Return the [X, Y] coordinate for the center point of the cell that contains the specified text.  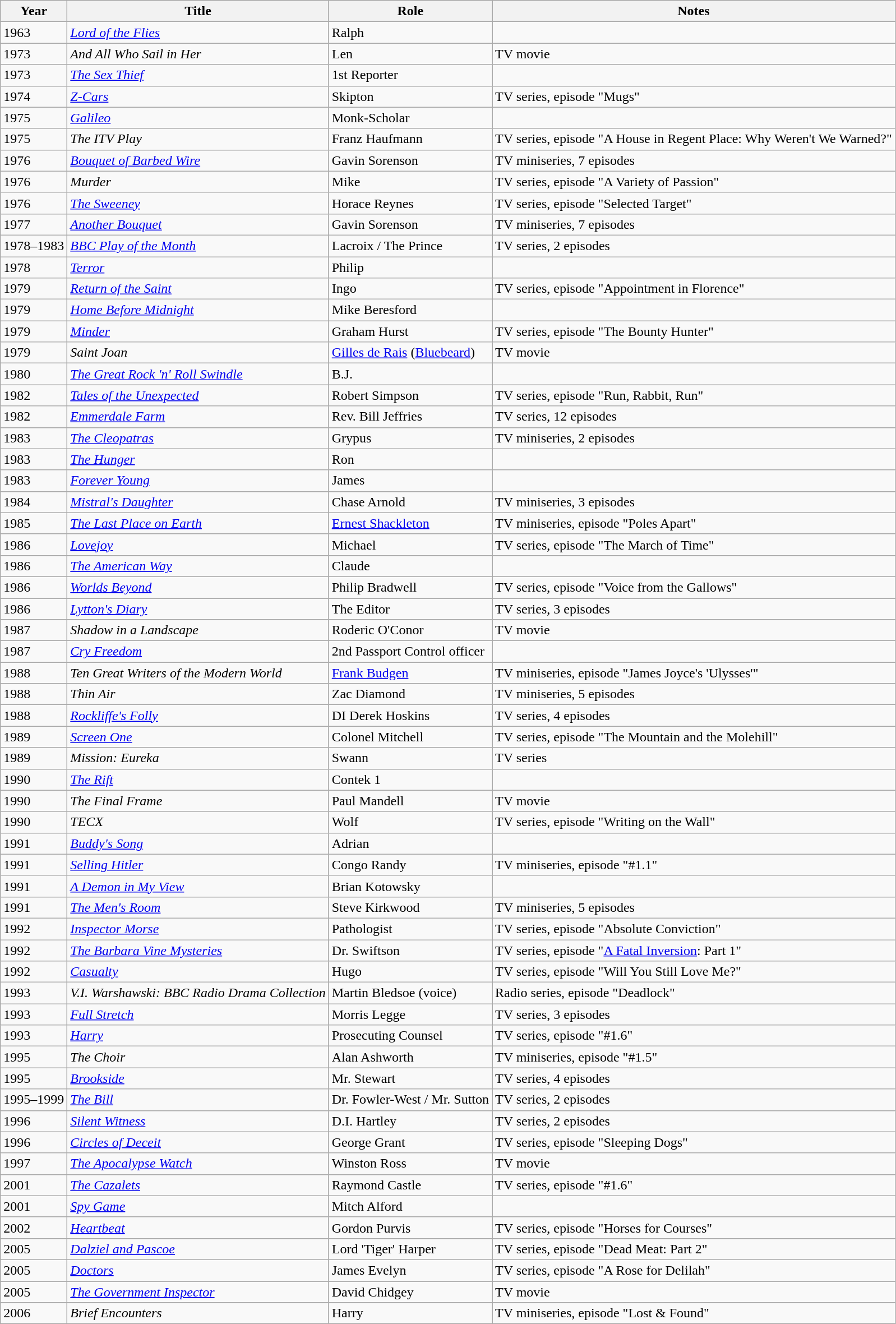
Robert Simpson [410, 395]
The ITV Play [198, 139]
Dr. Fowler-West / Mr. Sutton [410, 1100]
Lovejoy [198, 545]
The Government Inspector [198, 1291]
1978–1983 [34, 246]
Ron [410, 459]
Brian Kotowsky [410, 886]
D.I. Hartley [410, 1121]
Doctors [198, 1270]
Screen One [198, 737]
Bouquet of Barbed Wire [198, 160]
And All Who Sail in Her [198, 54]
TV series, episode "Dead Meat: Part 2" [694, 1249]
Buddy's Song [198, 843]
Lacroix / The Prince [410, 246]
Worlds Beyond [198, 587]
Mr. Stewart [410, 1078]
TV series, episode "A Fatal Inversion: Part 1" [694, 951]
1995–1999 [34, 1100]
1963 [34, 33]
The Sweeney [198, 203]
Grypus [410, 438]
1974 [34, 96]
Shadow in a Landscape [198, 630]
Emmerdale Farm [198, 417]
Philip [410, 267]
TV series, episode "Voice from the Gallows" [694, 587]
Alan Ashworth [410, 1057]
V.I. Warshawski: BBC Radio Drama Collection [198, 993]
The Editor [410, 608]
Circles of Deceit [198, 1142]
Inspector Morse [198, 929]
Franz Haufmann [410, 139]
TV series, episode "The March of Time" [694, 545]
Brief Encounters [198, 1313]
Pathologist [410, 929]
Saint Joan [198, 353]
Roderic O'Conor [410, 630]
2nd Passport Control officer [410, 652]
James [410, 481]
The Last Place on Earth [198, 523]
TV miniseries, 3 episodes [694, 502]
Horace Reynes [410, 203]
TV series, episode "Horses for Courses" [694, 1228]
TV series, episode "Writing on the Wall" [694, 822]
Mike Beresford [410, 310]
TV series, episode "Will You Still Love Me?" [694, 972]
Lytton's Diary [198, 608]
Congo Randy [410, 865]
TV series [694, 758]
1977 [34, 224]
The Great Rock 'n' Roll Swindle [198, 374]
Ten Great Writers of the Modern World [198, 673]
Chase Arnold [410, 502]
TV series, episode "The Mountain and the Molehill" [694, 737]
The Apocalypse Watch [198, 1164]
Len [410, 54]
Spy Game [198, 1206]
Ernest Shackleton [410, 523]
Morris Legge [410, 1014]
Title [198, 11]
1985 [34, 523]
Rockliffe's Folly [198, 716]
Dalziel and Pascoe [198, 1249]
TV miniseries, episode "#1.5" [694, 1057]
TECX [198, 822]
Frank Budgen [410, 673]
1984 [34, 502]
The Final Frame [198, 801]
The Cleopatras [198, 438]
BBC Play of the Month [198, 246]
TV miniseries, episode "Lost & Found" [694, 1313]
TV series, episode "Mugs" [694, 96]
1980 [34, 374]
Mike [410, 182]
Zac Diamond [410, 694]
Mistral's Daughter [198, 502]
The Cazalets [198, 1185]
TV miniseries, episode "Poles Apart" [694, 523]
Raymond Castle [410, 1185]
Ingo [410, 289]
TV series, 12 episodes [694, 417]
TV series, episode "Selected Target" [694, 203]
Another Bouquet [198, 224]
Prosecuting Counsel [410, 1036]
Wolf [410, 822]
Hugo [410, 972]
Paul Mandell [410, 801]
The Rift [198, 779]
Dr. Swiftson [410, 951]
The Barbara Vine Mysteries [198, 951]
Monk-Scholar [410, 118]
The Sex Thief [198, 75]
Rev. Bill Jeffries [410, 417]
Adrian [410, 843]
Skipton [410, 96]
Selling Hitler [198, 865]
1997 [34, 1164]
The Hunger [198, 459]
2002 [34, 1228]
TV series, episode "The Bounty Hunter" [694, 331]
Gordon Purvis [410, 1228]
Galileo [198, 118]
Role [410, 11]
1st Reporter [410, 75]
Heartbeat [198, 1228]
Mission: Eureka [198, 758]
1978 [34, 267]
TV series, episode "A Rose for Delilah" [694, 1270]
Minder [198, 331]
Cry Freedom [198, 652]
Brookside [198, 1078]
Steve Kirkwood [410, 907]
TV series, episode "Appointment in Florence" [694, 289]
Forever Young [198, 481]
Lord 'Tiger' Harper [410, 1249]
Return of the Saint [198, 289]
The Men's Room [198, 907]
Martin Bledsoe (voice) [410, 993]
2006 [34, 1313]
George Grant [410, 1142]
The Choir [198, 1057]
Tales of the Unexpected [198, 395]
Gilles de Rais (Bluebeard) [410, 353]
David Chidgey [410, 1291]
Mitch Alford [410, 1206]
Claude [410, 566]
TV miniseries, 2 episodes [694, 438]
The Bill [198, 1100]
James Evelyn [410, 1270]
Full Stretch [198, 1014]
Graham Hurst [410, 331]
Michael [410, 545]
TV series, episode "A House in Regent Place: Why Weren't We Warned?" [694, 139]
Z-Cars [198, 96]
Thin Air [198, 694]
Contek 1 [410, 779]
Terror [198, 267]
TV series, episode "Absolute Conviction" [694, 929]
TV miniseries, episode "#1.1" [694, 865]
TV series, episode "Sleeping Dogs" [694, 1142]
A Demon in My View [198, 886]
B.J. [410, 374]
Radio series, episode "Deadlock" [694, 993]
Lord of the Flies [198, 33]
Philip Bradwell [410, 587]
Ralph [410, 33]
TV series, episode "A Variety of Passion" [694, 182]
DI Derek Hoskins [410, 716]
Year [34, 11]
TV miniseries, episode "James Joyce's 'Ulysses'" [694, 673]
Winston Ross [410, 1164]
TV series, episode "Run, Rabbit, Run" [694, 395]
Colonel Mitchell [410, 737]
Casualty [198, 972]
Silent Witness [198, 1121]
Murder [198, 182]
Notes [694, 11]
The American Way [198, 566]
Swann [410, 758]
Home Before Midnight [198, 310]
